Return the [X, Y] coordinate for the center point of the cell that contains the specified text.  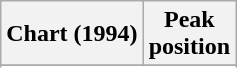
Peakposition [189, 34]
Chart (1994) [72, 34]
